For the text-containing cell, return its midpoint in (x, y) coordinate format. 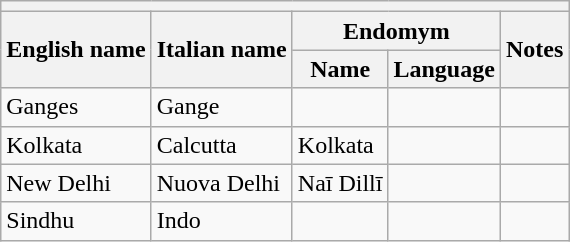
New Delhi (76, 183)
Notes (534, 50)
Naī Dillī (340, 183)
Nuova Delhi (222, 183)
English name (76, 50)
Language (444, 69)
Sindhu (76, 221)
Italian name (222, 50)
Calcutta (222, 145)
Gange (222, 107)
Indo (222, 221)
Name (340, 69)
Ganges (76, 107)
Endomym (396, 31)
